For the text-containing cell, return its midpoint in [x, y] coordinate format. 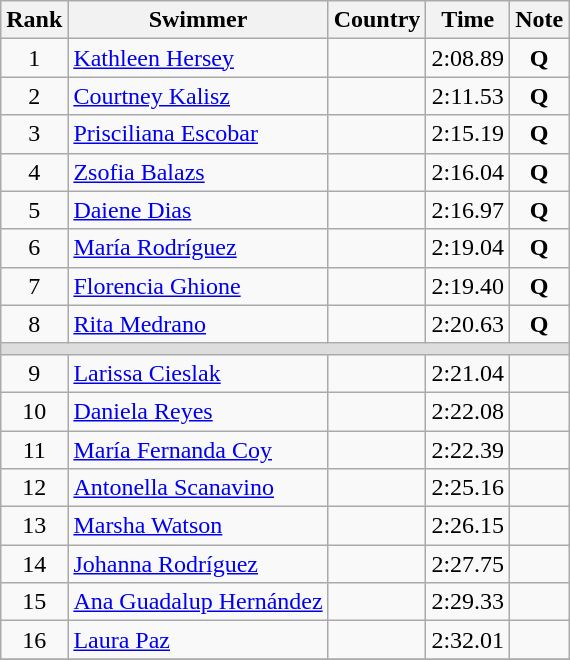
10 [34, 411]
2 [34, 96]
2:08.89 [468, 58]
2:19.04 [468, 248]
8 [34, 324]
Prisciliana Escobar [198, 134]
Rank [34, 20]
2:20.63 [468, 324]
1 [34, 58]
María Fernanda Coy [198, 449]
13 [34, 526]
Zsofia Balazs [198, 172]
2:11.53 [468, 96]
Ana Guadalup Hernández [198, 602]
2:25.16 [468, 488]
3 [34, 134]
15 [34, 602]
Antonella Scanavino [198, 488]
2:32.01 [468, 640]
2:27.75 [468, 564]
Courtney Kalisz [198, 96]
6 [34, 248]
16 [34, 640]
Kathleen Hersey [198, 58]
Swimmer [198, 20]
2:19.40 [468, 286]
Johanna Rodríguez [198, 564]
María Rodríguez [198, 248]
2:29.33 [468, 602]
Florencia Ghione [198, 286]
Country [377, 20]
Time [468, 20]
Rita Medrano [198, 324]
2:22.08 [468, 411]
Daiene Dias [198, 210]
Larissa Cieslak [198, 373]
2:22.39 [468, 449]
9 [34, 373]
14 [34, 564]
7 [34, 286]
Marsha Watson [198, 526]
Note [540, 20]
Daniela Reyes [198, 411]
2:26.15 [468, 526]
2:21.04 [468, 373]
2:15.19 [468, 134]
4 [34, 172]
12 [34, 488]
2:16.97 [468, 210]
Laura Paz [198, 640]
5 [34, 210]
2:16.04 [468, 172]
11 [34, 449]
